Return the (x, y) coordinate for the center point of the cell that contains the specified text.  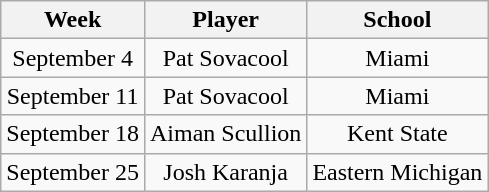
Eastern Michigan (398, 172)
Aiman Scullion (225, 134)
September 4 (73, 58)
September 18 (73, 134)
Josh Karanja (225, 172)
Kent State (398, 134)
September 25 (73, 172)
September 11 (73, 96)
School (398, 20)
Week (73, 20)
Player (225, 20)
